Determine the (X, Y) coordinate at the center of the cell enclosing the given text.  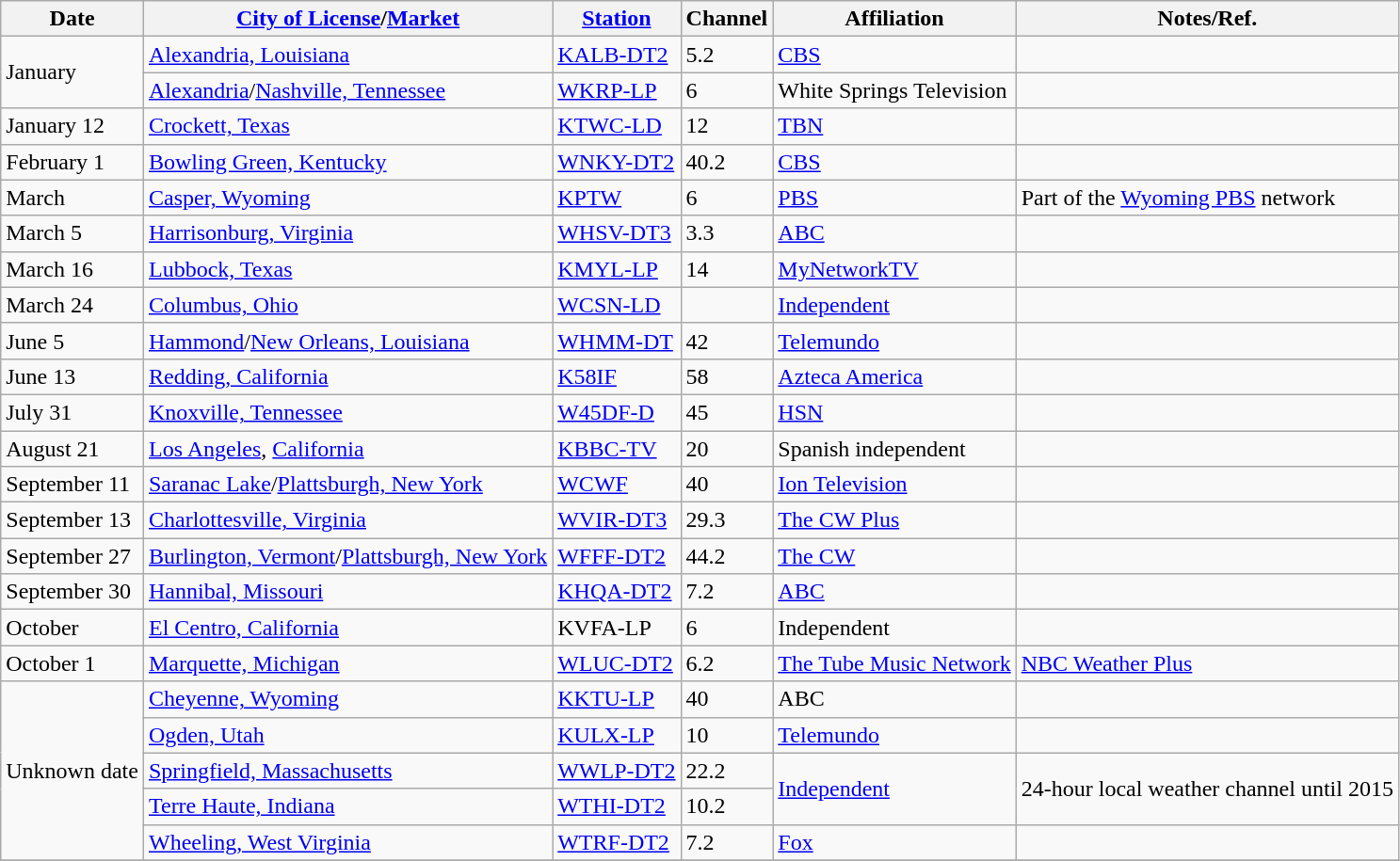
Marquette, Michigan (347, 663)
January (72, 72)
Part of the Wyoming PBS network (1207, 198)
Bowling Green, Kentucky (347, 162)
The Tube Music Network (894, 663)
WNKY-DT2 (617, 162)
July 31 (72, 412)
Azteca America (894, 376)
PBS (894, 198)
March 16 (72, 269)
Hannibal, Missouri (347, 592)
Station (617, 19)
WFFF-DT2 (617, 556)
October (72, 628)
WCWF (617, 485)
Alexandria/Nashville, Tennessee (347, 90)
WKRP-LP (617, 90)
Crockett, Texas (347, 126)
24-hour local weather channel until 2015 (1207, 789)
WLUC-DT2 (617, 663)
Affiliation (894, 19)
WVIR-DT3 (617, 520)
22.2 (727, 771)
KPTW (617, 198)
3.3 (727, 233)
The CW (894, 556)
WWLP-DT2 (617, 771)
October 1 (72, 663)
40.2 (727, 162)
6.2 (727, 663)
January 12 (72, 126)
September 27 (72, 556)
Channel (727, 19)
29.3 (727, 520)
K58IF (617, 376)
KTWC-LD (617, 126)
Date (72, 19)
March 5 (72, 233)
Spanish independent (894, 449)
KALB-DT2 (617, 55)
June 5 (72, 341)
June 13 (72, 376)
Columbus, Ohio (347, 305)
20 (727, 449)
WHSV-DT3 (617, 233)
Charlottesville, Virginia (347, 520)
Burlington, Vermont/Plattsburgh, New York (347, 556)
The CW Plus (894, 520)
NBC Weather Plus (1207, 663)
WTHI-DT2 (617, 806)
44.2 (727, 556)
Redding, California (347, 376)
10 (727, 735)
Cheyenne, Wyoming (347, 699)
42 (727, 341)
Knoxville, Tennessee (347, 412)
KVFA-LP (617, 628)
March (72, 198)
February 1 (72, 162)
W45DF-D (617, 412)
Notes/Ref. (1207, 19)
City of License/Market (347, 19)
Alexandria, Louisiana (347, 55)
5.2 (727, 55)
September 13 (72, 520)
Ogden, Utah (347, 735)
Terre Haute, Indiana (347, 806)
El Centro, California (347, 628)
HSN (894, 412)
Fox (894, 842)
Springfield, Massachusetts (347, 771)
Harrisonburg, Virginia (347, 233)
Wheeling, West Virginia (347, 842)
KHQA-DT2 (617, 592)
White Springs Television (894, 90)
12 (727, 126)
45 (727, 412)
WCSN-LD (617, 305)
Unknown date (72, 771)
MyNetworkTV (894, 269)
September 11 (72, 485)
14 (727, 269)
March 24 (72, 305)
Lubbock, Texas (347, 269)
Ion Television (894, 485)
Casper, Wyoming (347, 198)
TBN (894, 126)
KMYL-LP (617, 269)
10.2 (727, 806)
WHMM-DT (617, 341)
September 30 (72, 592)
KULX-LP (617, 735)
58 (727, 376)
Los Angeles, California (347, 449)
KKTU-LP (617, 699)
Hammond/New Orleans, Louisiana (347, 341)
Saranac Lake/Plattsburgh, New York (347, 485)
August 21 (72, 449)
WTRF-DT2 (617, 842)
KBBC-TV (617, 449)
